Determine the (X, Y) coordinate at the center of the cell enclosing the given text.  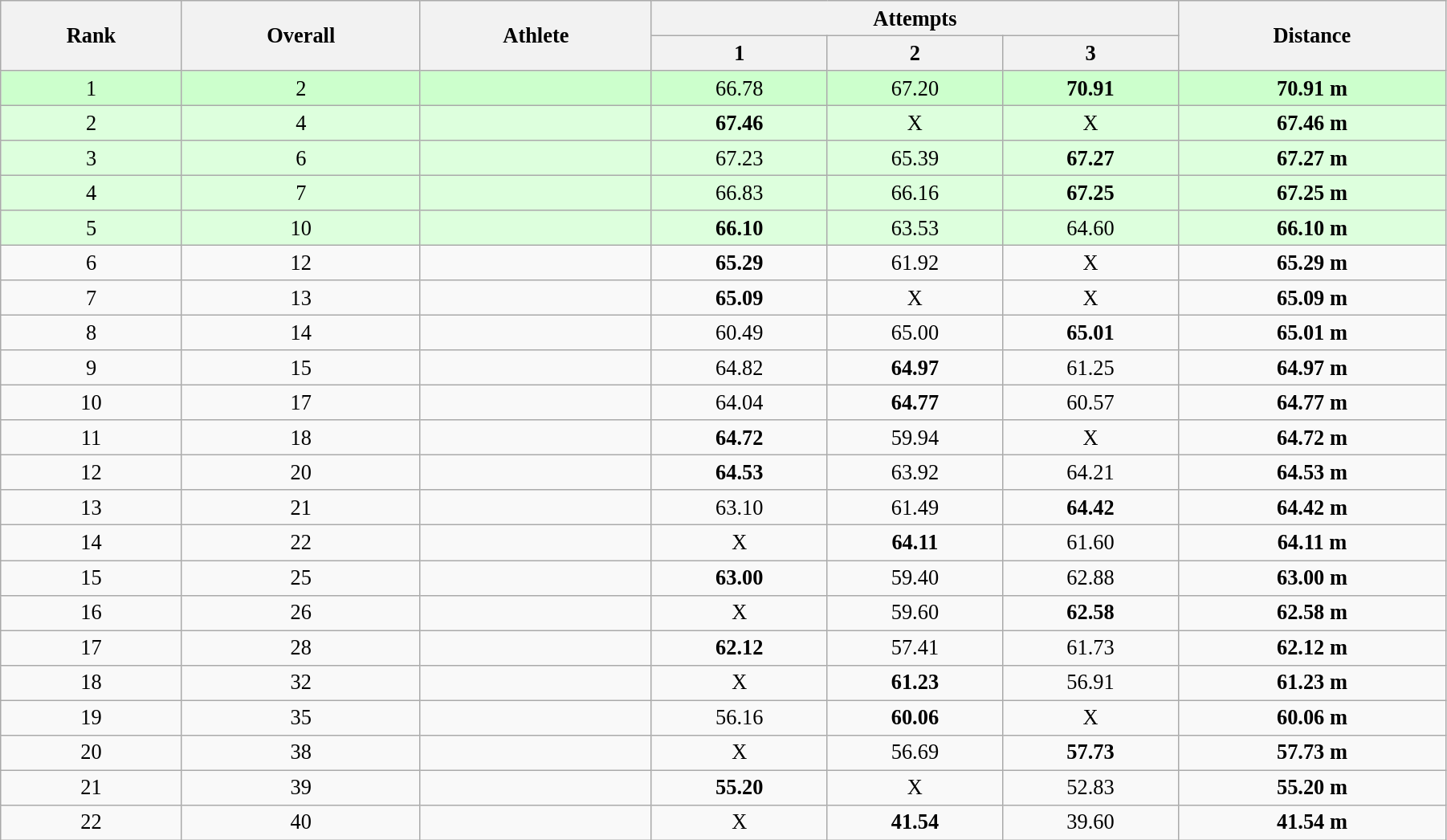
64.11 m (1312, 543)
60.57 (1090, 402)
64.97 (915, 368)
62.12 m (1312, 647)
62.88 (1090, 577)
19 (92, 717)
70.91 (1090, 88)
25 (300, 577)
64.77 (915, 402)
57.41 (915, 647)
64.97 m (1312, 368)
63.00 m (1312, 577)
61.23 (915, 683)
62.58 m (1312, 613)
Distance (1312, 35)
65.09 m (1312, 298)
67.46 m (1312, 123)
Athlete (536, 35)
Attempts (915, 18)
56.69 (915, 752)
39 (300, 787)
64.21 (1090, 472)
63.92 (915, 472)
64.72 (739, 438)
66.78 (739, 88)
Rank (92, 35)
61.49 (915, 508)
41.54 (915, 822)
67.23 (739, 158)
64.42 (1090, 508)
57.73 (1090, 752)
38 (300, 752)
65.01 m (1312, 332)
64.04 (739, 402)
62.12 (739, 647)
8 (92, 332)
9 (92, 368)
64.53 (739, 472)
61.92 (915, 263)
16 (92, 613)
70.91 m (1312, 88)
56.16 (739, 717)
64.82 (739, 368)
60.06 (915, 717)
60.49 (739, 332)
5 (92, 228)
67.27 (1090, 158)
66.10 m (1312, 228)
40 (300, 822)
64.60 (1090, 228)
61.60 (1090, 543)
55.20 m (1312, 787)
60.06 m (1312, 717)
64.42 m (1312, 508)
55.20 (739, 787)
41.54 m (1312, 822)
63.53 (915, 228)
67.46 (739, 123)
35 (300, 717)
65.09 (739, 298)
65.01 (1090, 332)
57.73 m (1312, 752)
59.94 (915, 438)
61.73 (1090, 647)
66.10 (739, 228)
32 (300, 683)
66.16 (915, 193)
64.72 m (1312, 438)
39.60 (1090, 822)
65.00 (915, 332)
67.20 (915, 88)
65.39 (915, 158)
63.00 (739, 577)
62.58 (1090, 613)
64.77 m (1312, 402)
59.60 (915, 613)
64.53 m (1312, 472)
66.83 (739, 193)
59.40 (915, 577)
64.11 (915, 543)
61.23 m (1312, 683)
26 (300, 613)
65.29 m (1312, 263)
52.83 (1090, 787)
61.25 (1090, 368)
11 (92, 438)
67.25 m (1312, 193)
Overall (300, 35)
63.10 (739, 508)
28 (300, 647)
56.91 (1090, 683)
67.25 (1090, 193)
65.29 (739, 263)
67.27 m (1312, 158)
